Output the [x, y] coordinate of the center of the cell containing the given text.  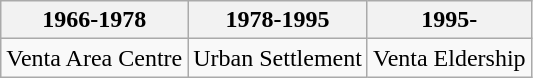
1966-1978 [94, 20]
Venta Eldership [449, 58]
1995- [449, 20]
Urban Settlement [278, 58]
Venta Area Centre [94, 58]
1978-1995 [278, 20]
